Return the (X, Y) coordinate for the center point of the cell that contains the specified text.  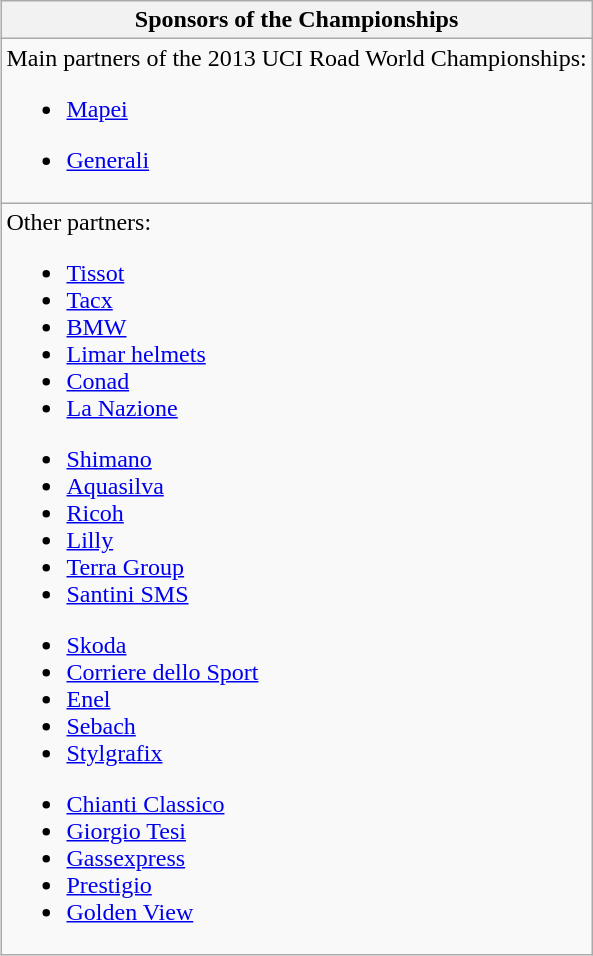
Sponsors of the Championships (296, 20)
Main partners of the 2013 UCI Road World Championships: MapeiGenerali (296, 121)
